Scan for the cell matching the given text and deliver its [X, Y] coordinate at center. 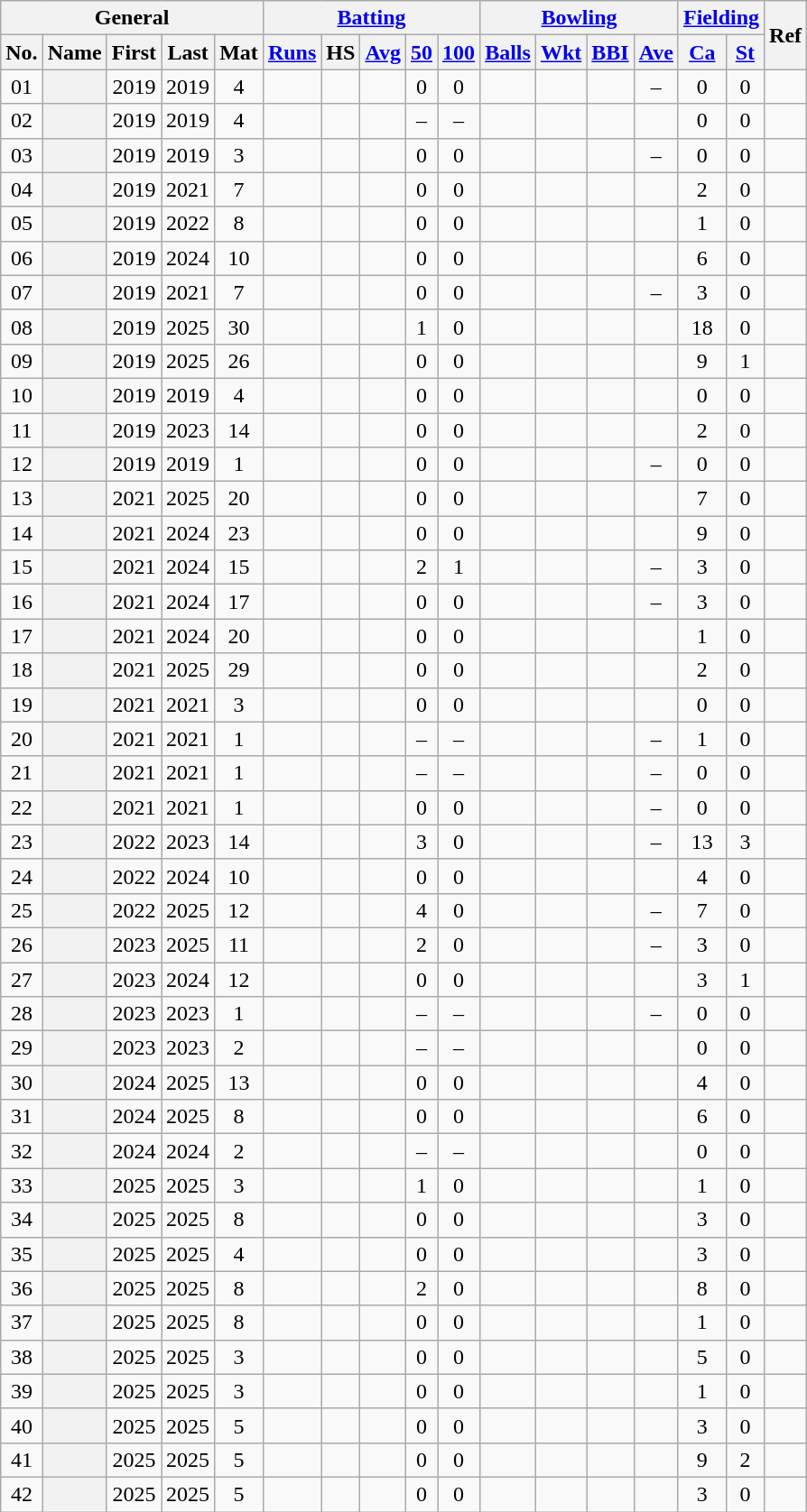
Mat [239, 52]
No. [22, 52]
08 [22, 327]
Batting [371, 18]
Ca [702, 52]
Bowling [580, 18]
Last [188, 52]
24 [22, 876]
General [132, 18]
36 [22, 1288]
Name [74, 52]
07 [22, 292]
02 [22, 121]
01 [22, 87]
50 [421, 52]
39 [22, 1391]
37 [22, 1323]
Ref [785, 35]
St [745, 52]
HS [341, 52]
03 [22, 155]
16 [22, 602]
32 [22, 1151]
21 [22, 773]
Runs [292, 52]
100 [459, 52]
31 [22, 1117]
04 [22, 189]
Fielding [720, 18]
25 [22, 910]
27 [22, 979]
22 [22, 807]
19 [22, 705]
First [134, 52]
09 [22, 361]
38 [22, 1357]
42 [22, 1494]
33 [22, 1185]
35 [22, 1254]
05 [22, 224]
40 [22, 1425]
41 [22, 1460]
Wkt [561, 52]
Balls [508, 52]
28 [22, 1014]
34 [22, 1220]
06 [22, 258]
BBI [610, 52]
Ave [655, 52]
Avg [383, 52]
